Output the [x, y] coordinate of the center of the cell containing the given text.  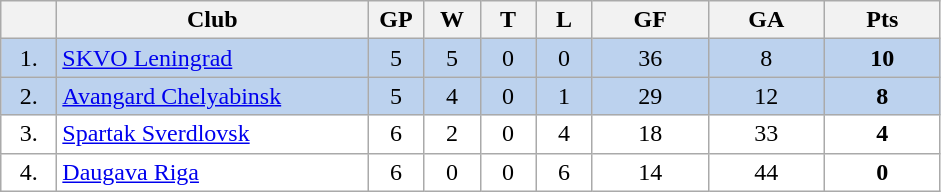
29 [650, 96]
Spartak Sverdlovsk [212, 134]
36 [650, 58]
GF [650, 20]
2 [452, 134]
14 [650, 172]
18 [650, 134]
GA [766, 20]
4. [29, 172]
Daugava Riga [212, 172]
1. [29, 58]
L [564, 20]
2. [29, 96]
Club [212, 20]
44 [766, 172]
10 [882, 58]
Avangard Chelyabinsk [212, 96]
1 [564, 96]
GP [396, 20]
W [452, 20]
3. [29, 134]
SKVO Leningrad [212, 58]
Pts [882, 20]
33 [766, 134]
T [508, 20]
12 [766, 96]
